Search for the cell housing the specified text and yield its [x, y] center coordinate. 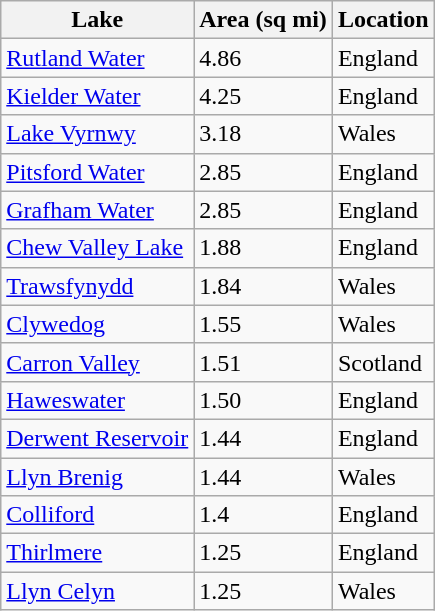
Thirlmere [98, 553]
1.50 [264, 400]
Area (sq mi) [264, 20]
Llyn Brenig [98, 477]
1.51 [264, 362]
Rutland Water [98, 58]
Chew Valley Lake [98, 248]
Carron Valley [98, 362]
Trawsfynydd [98, 286]
1.88 [264, 248]
3.18 [264, 134]
1.84 [264, 286]
Pitsford Water [98, 172]
1.4 [264, 515]
1.55 [264, 324]
Derwent Reservoir [98, 438]
Colliford [98, 515]
Clywedog [98, 324]
4.86 [264, 58]
Llyn Celyn [98, 591]
Location [383, 20]
Lake [98, 20]
4.25 [264, 96]
Grafham Water [98, 210]
Lake Vyrnwy [98, 134]
Scotland [383, 362]
Kielder Water [98, 96]
Haweswater [98, 400]
